Determine the (x, y) coordinate at the center of the cell enclosing the given text.  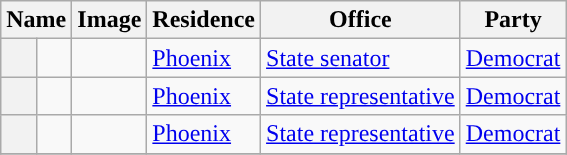
Name (36, 20)
Office (361, 20)
Residence (204, 20)
Party (513, 20)
State senator (361, 58)
Image (110, 20)
